Pinpoint the cell where the given text exists, returning its [X, Y] midpoint coordinate. 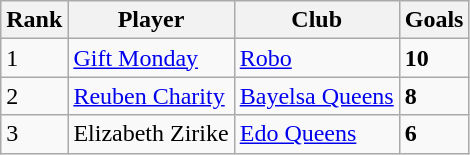
Elizabeth Zirike [151, 134]
Gift Monday [151, 58]
Robo [316, 58]
Reuben Charity [151, 96]
Club [316, 20]
2 [34, 96]
6 [434, 134]
10 [434, 58]
3 [34, 134]
1 [34, 58]
Bayelsa Queens [316, 96]
Rank [34, 20]
8 [434, 96]
Edo Queens [316, 134]
Player [151, 20]
Goals [434, 20]
